Return (X, Y) of the center of cell containing provided text 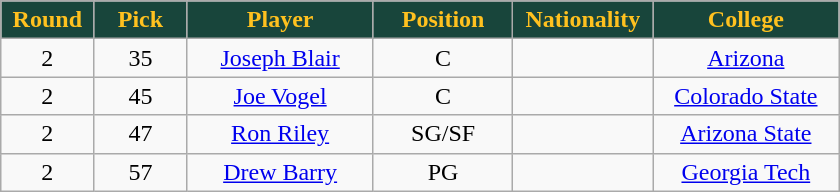
Round (48, 20)
47 (140, 134)
SG/SF (443, 134)
Player (280, 20)
Nationality (583, 20)
Joseph Blair (280, 58)
PG (443, 172)
Arizona (746, 58)
Colorado State (746, 96)
45 (140, 96)
Georgia Tech (746, 172)
Pick (140, 20)
57 (140, 172)
Arizona State (746, 134)
College (746, 20)
Position (443, 20)
35 (140, 58)
Drew Barry (280, 172)
Joe Vogel (280, 96)
Ron Riley (280, 134)
